Capture the cell that displays the provided text and extract its (x, y) central coordinate. 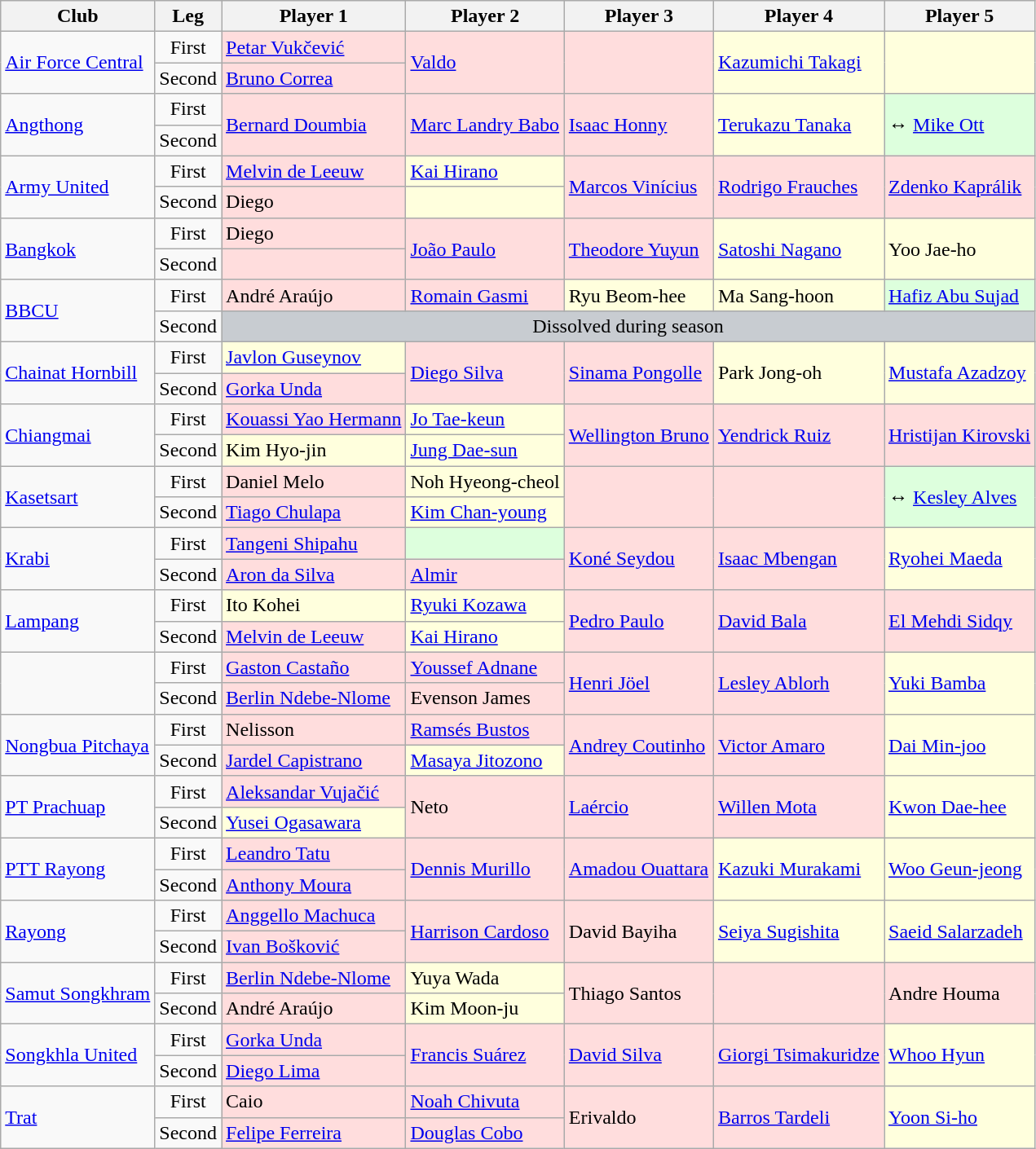
Songkhla United (78, 1055)
Dai Min-joo (960, 745)
Bernard Doumbia (314, 125)
Hristijan Kirovski (960, 435)
Isaac Honny (639, 125)
Thiago Santos (639, 993)
Isaac Mbengan (799, 559)
El Mehdi Sidqy (960, 621)
Ryuki Kozawa (485, 605)
Tangeni Shipahu (314, 544)
Satoshi Nagano (799, 249)
Mustafa Azadzoy (960, 372)
Harrison Cardoso (485, 931)
Player 2 (485, 16)
Krabi (78, 559)
Aron da Silva (314, 574)
Douglas Cobo (485, 1133)
Anggello Machuca (314, 916)
Wellington Bruno (639, 435)
Laércio (639, 807)
Yuya Wada (485, 978)
Ramsés Bustos (485, 729)
Kim Chan-young (485, 513)
Yuki Bamba (960, 683)
Ma Sang-hoon (799, 295)
Noah Chivuta (485, 1102)
Kouassi Yao Hermann (314, 420)
Petar Vukčević (314, 47)
Willen Mota (799, 807)
Sinama Pongolle (639, 372)
Dissolved during season (628, 326)
Seiya Sugishita (799, 931)
Ryohei Maeda (960, 559)
Kazumichi Takagi (799, 63)
Terukazu Tanaka (799, 125)
Caio (314, 1102)
↔ Kesley Alves (960, 497)
Theodore Yuyun (639, 249)
Park Jong-oh (799, 372)
Jo Tae-keun (485, 420)
Yoo Jae-ho (960, 249)
Saeid Salarzadeh (960, 931)
Woo Geun-jeong (960, 869)
Amadou Ouattara (639, 869)
Rayong (78, 931)
Yendrick Ruiz (799, 435)
Diego Lima (314, 1071)
Kim Hyo-jin (314, 451)
Nelisson (314, 729)
Erivaldo (639, 1117)
↔ Mike Ott (960, 125)
Player 5 (960, 16)
Javlon Guseynov (314, 357)
Masaya Jitozono (485, 760)
Youssef Adnane (485, 667)
Jardel Capistrano (314, 760)
PT Prachuap (78, 807)
Yusei Ogasawara (314, 822)
Player 1 (314, 16)
Jung Dae-sun (485, 451)
Giorgi Tsimakuridze (799, 1055)
Felipe Ferreira (314, 1133)
Samut Songkhram (78, 993)
Player 3 (639, 16)
Neto (485, 807)
Whoo Hyun (960, 1055)
Bangkok (78, 249)
Hafiz Abu Sujad (960, 295)
Andrey Coutinho (639, 745)
David Silva (639, 1055)
Valdo (485, 63)
Air Force Central (78, 63)
Henri Jöel (639, 683)
Marcos Vinícius (639, 187)
Lampang (78, 621)
Club (78, 16)
Francis Suárez (485, 1055)
BBCU (78, 310)
Gaston Castaño (314, 667)
Evenson James (485, 698)
Chiangmai (78, 435)
Bruno Correa (314, 78)
Kasetsart (78, 497)
Chainat Hornbill (78, 372)
David Bala (799, 621)
Kazuki Murakami (799, 869)
Dennis Murillo (485, 869)
Koné Seydou (639, 559)
Leandro Tatu (314, 853)
Ivan Bošković (314, 947)
Noh Hyeong-cheol (485, 482)
Marc Landry Babo (485, 125)
Kwon Dae-hee (960, 807)
Daniel Melo (314, 482)
Trat (78, 1117)
Barros Tardeli (799, 1117)
Romain Gasmi (485, 295)
Zdenko Kaprálik (960, 187)
João Paulo (485, 249)
Yoon Si-ho (960, 1117)
Andre Houma (960, 993)
David Bayiha (639, 931)
Tiago Chulapa (314, 513)
Victor Amaro (799, 745)
Leg (188, 16)
Pedro Paulo (639, 621)
PTT Rayong (78, 869)
Player 4 (799, 16)
Almir (485, 574)
Angthong (78, 125)
Rodrigo Frauches (799, 187)
Army United (78, 187)
Aleksandar Vujačić (314, 791)
Lesley Ablorh (799, 683)
Anthony Moura (314, 884)
Diego Silva (485, 372)
Nongbua Pitchaya (78, 745)
Ito Kohei (314, 605)
Ryu Beom-hee (639, 295)
Kim Moon-ju (485, 1009)
